Extract the [X, Y] coordinate from the center of the cell holding the provided text.  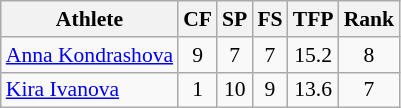
CF [198, 19]
Rank [370, 19]
Athlete [90, 19]
8 [370, 55]
1 [198, 90]
Kira Ivanova [90, 90]
FS [270, 19]
TFP [314, 19]
Anna Kondrashova [90, 55]
10 [234, 90]
13.6 [314, 90]
15.2 [314, 55]
SP [234, 19]
